Search for the cell housing the specified text and yield its (X, Y) center coordinate. 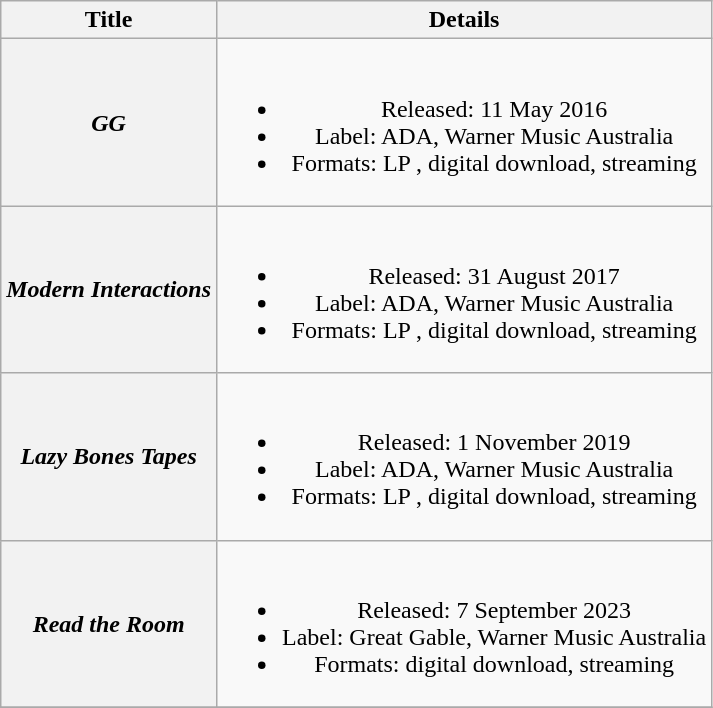
Lazy Bones Tapes (109, 456)
GG (109, 122)
Released: 31 August 2017Label: ADA, Warner Music AustraliaFormats: LP , digital download, streaming (464, 290)
Details (464, 20)
Released: 1 November 2019Label: ADA, Warner Music AustraliaFormats: LP , digital download, streaming (464, 456)
Modern Interactions (109, 290)
Title (109, 20)
Read the Room (109, 624)
Released: 7 September 2023Label: Great Gable, Warner Music AustraliaFormats: digital download, streaming (464, 624)
Released: 11 May 2016Label: ADA, Warner Music AustraliaFormats: LP , digital download, streaming (464, 122)
